Search for the cell housing the specified text and yield its (X, Y) center coordinate. 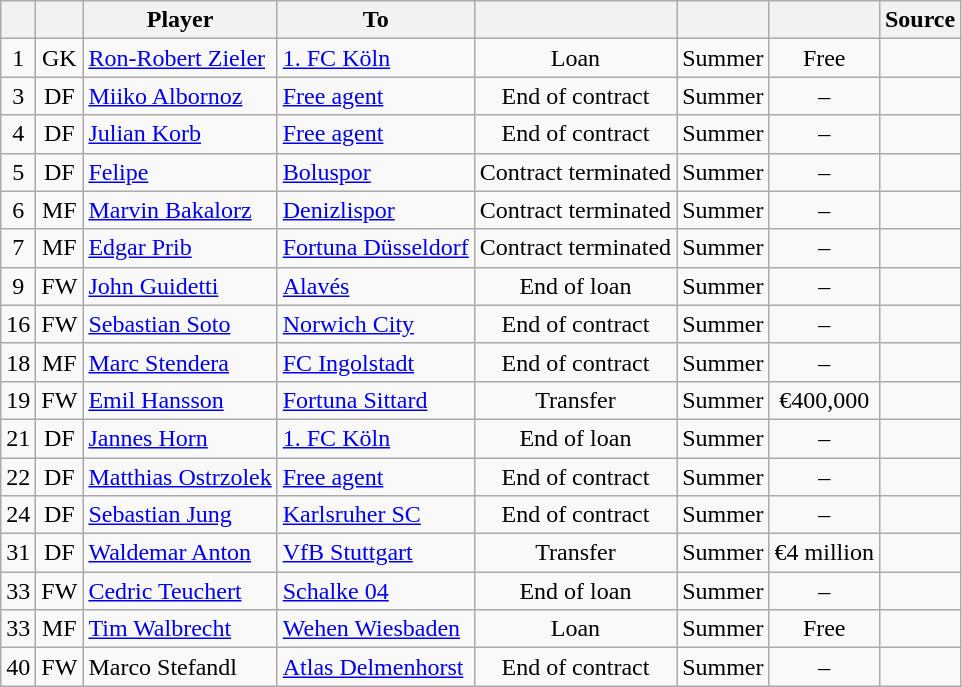
19 (18, 400)
31 (18, 553)
22 (18, 477)
Sebastian Soto (180, 324)
Emil Hansson (180, 400)
VfB Stuttgart (376, 553)
40 (18, 667)
7 (18, 248)
Matthias Ostrzolek (180, 477)
To (376, 20)
Ron-Robert Zieler (180, 58)
Wehen Wiesbaden (376, 629)
John Guidetti (180, 286)
Player (180, 20)
Tim Walbrecht (180, 629)
Jannes Horn (180, 438)
Waldemar Anton (180, 553)
€400,000 (824, 400)
Schalke 04 (376, 591)
6 (18, 210)
Sebastian Jung (180, 515)
Marco Stefandl (180, 667)
€4 million (824, 553)
Alavés (376, 286)
Source (920, 20)
Boluspor (376, 172)
3 (18, 96)
16 (18, 324)
Miiko Albornoz (180, 96)
Edgar Prib (180, 248)
4 (18, 134)
21 (18, 438)
Karlsruher SC (376, 515)
24 (18, 515)
18 (18, 362)
Cedric Teuchert (180, 591)
Julian Korb (180, 134)
Denizlispor (376, 210)
Norwich City (376, 324)
5 (18, 172)
FC Ingolstadt (376, 362)
Fortuna Sittard (376, 400)
9 (18, 286)
1 (18, 58)
Marc Stendera (180, 362)
GK (60, 58)
Fortuna Düsseldorf (376, 248)
Felipe (180, 172)
Atlas Delmenhorst (376, 667)
Marvin Bakalorz (180, 210)
